Locate the cell with the specified text and output its (x, y) center coordinate. 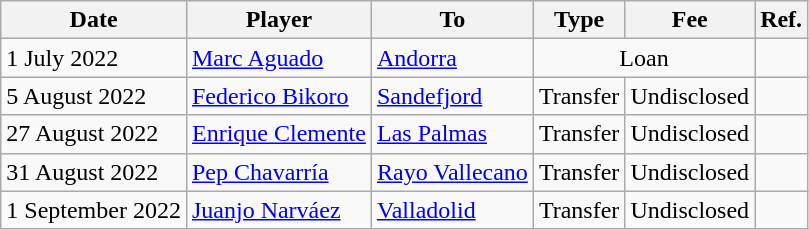
Rayo Vallecano (452, 172)
1 September 2022 (94, 210)
Marc Aguado (278, 58)
1 July 2022 (94, 58)
Juanjo Narváez (278, 210)
Valladolid (452, 210)
Player (278, 20)
27 August 2022 (94, 134)
Date (94, 20)
Enrique Clemente (278, 134)
Sandefjord (452, 96)
To (452, 20)
Type (579, 20)
31 August 2022 (94, 172)
5 August 2022 (94, 96)
Andorra (452, 58)
Las Palmas (452, 134)
Pep Chavarría (278, 172)
Ref. (782, 20)
Loan (644, 58)
Fee (690, 20)
Federico Bikoro (278, 96)
